Search for the cell housing the specified text and yield its [X, Y] center coordinate. 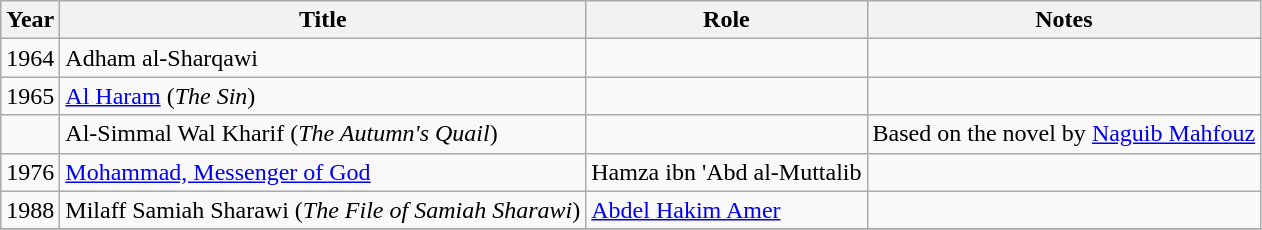
Abdel Hakim Amer [726, 210]
1964 [30, 58]
Mohammad, Messenger of God [323, 172]
Year [30, 20]
Role [726, 20]
Notes [1064, 20]
Based on the novel by Naguib Mahfouz [1064, 134]
Al-Simmal Wal Kharif (The Autumn's Quail) [323, 134]
Hamza ibn 'Abd al-Muttalib [726, 172]
1965 [30, 96]
Al Haram (The Sin) [323, 96]
1988 [30, 210]
Adham al-Sharqawi [323, 58]
Title [323, 20]
Milaff Samiah Sharawi (The File of Samiah Sharawi) [323, 210]
1976 [30, 172]
